Capture the cell that displays the provided text and extract its [x, y] central coordinate. 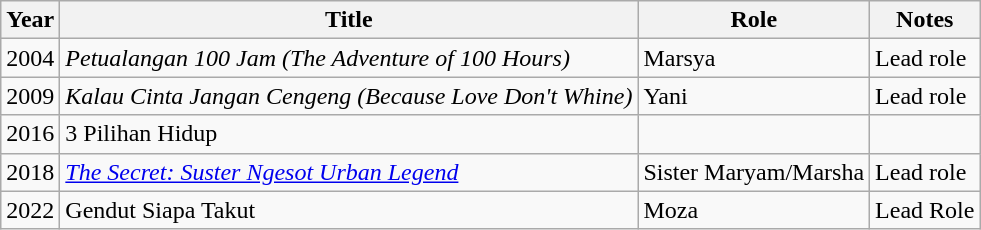
2009 [30, 96]
2004 [30, 58]
Notes [925, 20]
3 Pilihan Hidup [349, 134]
2016 [30, 134]
The Secret: Suster Ngesot Urban Legend [349, 172]
2018 [30, 172]
Petualangan 100 Jam (The Adventure of 100 Hours) [349, 58]
Gendut Siapa Takut [349, 210]
Year [30, 20]
Lead Role [925, 210]
Moza [754, 210]
Title [349, 20]
Yani [754, 96]
Marsya [754, 58]
Role [754, 20]
Sister Maryam/Marsha [754, 172]
2022 [30, 210]
Kalau Cinta Jangan Cengeng (Because Love Don't Whine) [349, 96]
